Search for the cell housing the specified text and yield its [X, Y] center coordinate. 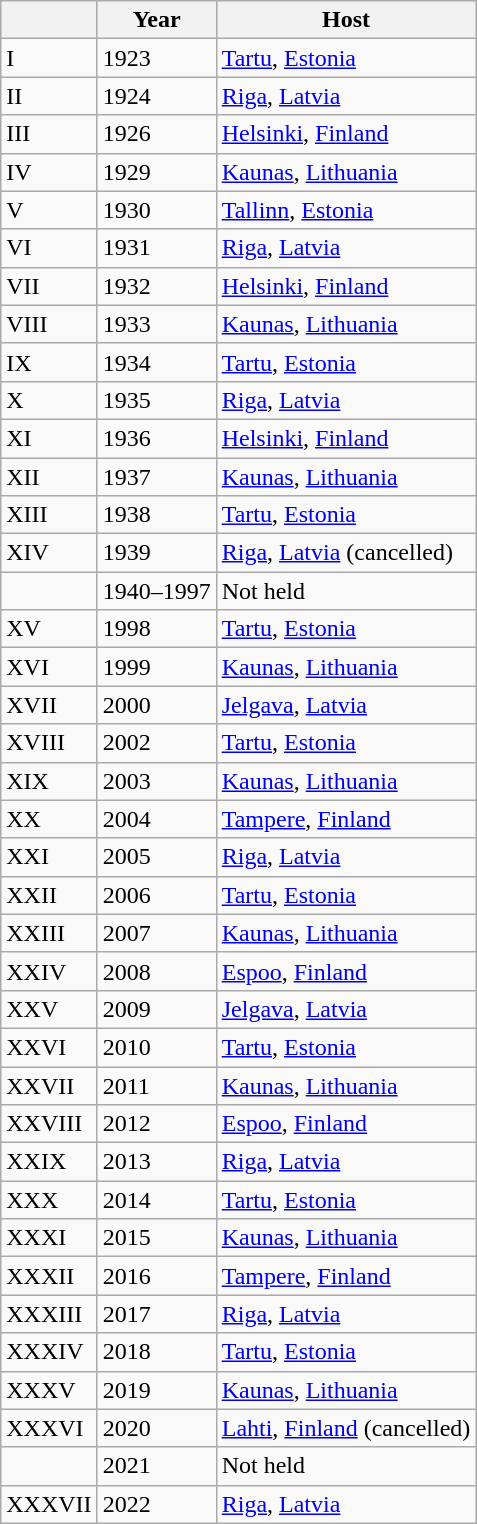
XXXVI [49, 1428]
1923 [156, 58]
2012 [156, 1124]
2013 [156, 1162]
1939 [156, 553]
1930 [156, 210]
VIII [49, 324]
XXXIV [49, 1352]
1937 [156, 477]
XXIV [49, 971]
Host [346, 20]
1933 [156, 324]
VII [49, 286]
XII [49, 477]
Year [156, 20]
Riga, Latvia (cancelled) [346, 553]
XX [49, 819]
IX [49, 362]
2008 [156, 971]
2020 [156, 1428]
XXV [49, 1009]
XXXI [49, 1238]
2006 [156, 895]
2000 [156, 705]
V [49, 210]
Tallinn, Estonia [346, 210]
XXVII [49, 1085]
XXXVII [49, 1504]
XIV [49, 553]
2021 [156, 1466]
1938 [156, 515]
XI [49, 438]
Lahti, Finland (cancelled) [346, 1428]
1998 [156, 629]
XXXV [49, 1390]
1936 [156, 438]
2016 [156, 1276]
XIII [49, 515]
XXXII [49, 1276]
XXVIII [49, 1124]
XXIX [49, 1162]
XXVI [49, 1047]
2015 [156, 1238]
2005 [156, 857]
2003 [156, 781]
XXIII [49, 933]
2002 [156, 743]
1926 [156, 134]
III [49, 134]
IV [49, 172]
XVII [49, 705]
2014 [156, 1200]
1934 [156, 362]
XIX [49, 781]
XXII [49, 895]
2009 [156, 1009]
1940–1997 [156, 591]
2007 [156, 933]
XXXIII [49, 1314]
XV [49, 629]
1924 [156, 96]
2010 [156, 1047]
2018 [156, 1352]
2004 [156, 819]
1929 [156, 172]
2017 [156, 1314]
XVI [49, 667]
XVIII [49, 743]
1999 [156, 667]
I [49, 58]
VI [49, 248]
1935 [156, 400]
2011 [156, 1085]
X [49, 400]
2022 [156, 1504]
2019 [156, 1390]
II [49, 96]
XXI [49, 857]
1931 [156, 248]
1932 [156, 286]
XXX [49, 1200]
